Provide the [X, Y] coordinate of the cell's center where the given text is located.  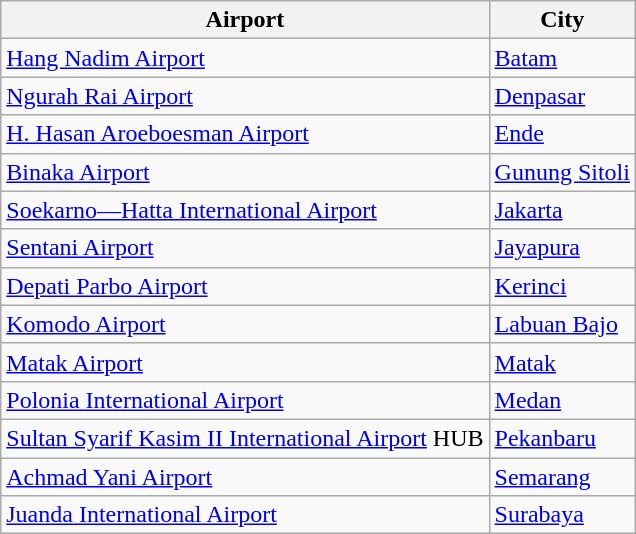
Sultan Syarif Kasim II International Airport HUB [245, 438]
Depati Parbo Airport [245, 286]
Kerinci [562, 286]
Labuan Bajo [562, 324]
Juanda International Airport [245, 515]
Jayapura [562, 248]
Pekanbaru [562, 438]
Airport [245, 20]
Achmad Yani Airport [245, 477]
City [562, 20]
Semarang [562, 477]
Sentani Airport [245, 248]
Hang Nadim Airport [245, 58]
Matak Airport [245, 362]
Denpasar [562, 96]
Komodo Airport [245, 324]
Matak [562, 362]
Surabaya [562, 515]
Soekarno—Hatta International Airport [245, 210]
Medan [562, 400]
Binaka Airport [245, 172]
Ngurah Rai Airport [245, 96]
H. Hasan Aroeboesman Airport [245, 134]
Jakarta [562, 210]
Gunung Sitoli [562, 172]
Polonia International Airport [245, 400]
Batam [562, 58]
Ende [562, 134]
